Identify which cell holds the provided text, then report its (x, y) central coordinate. 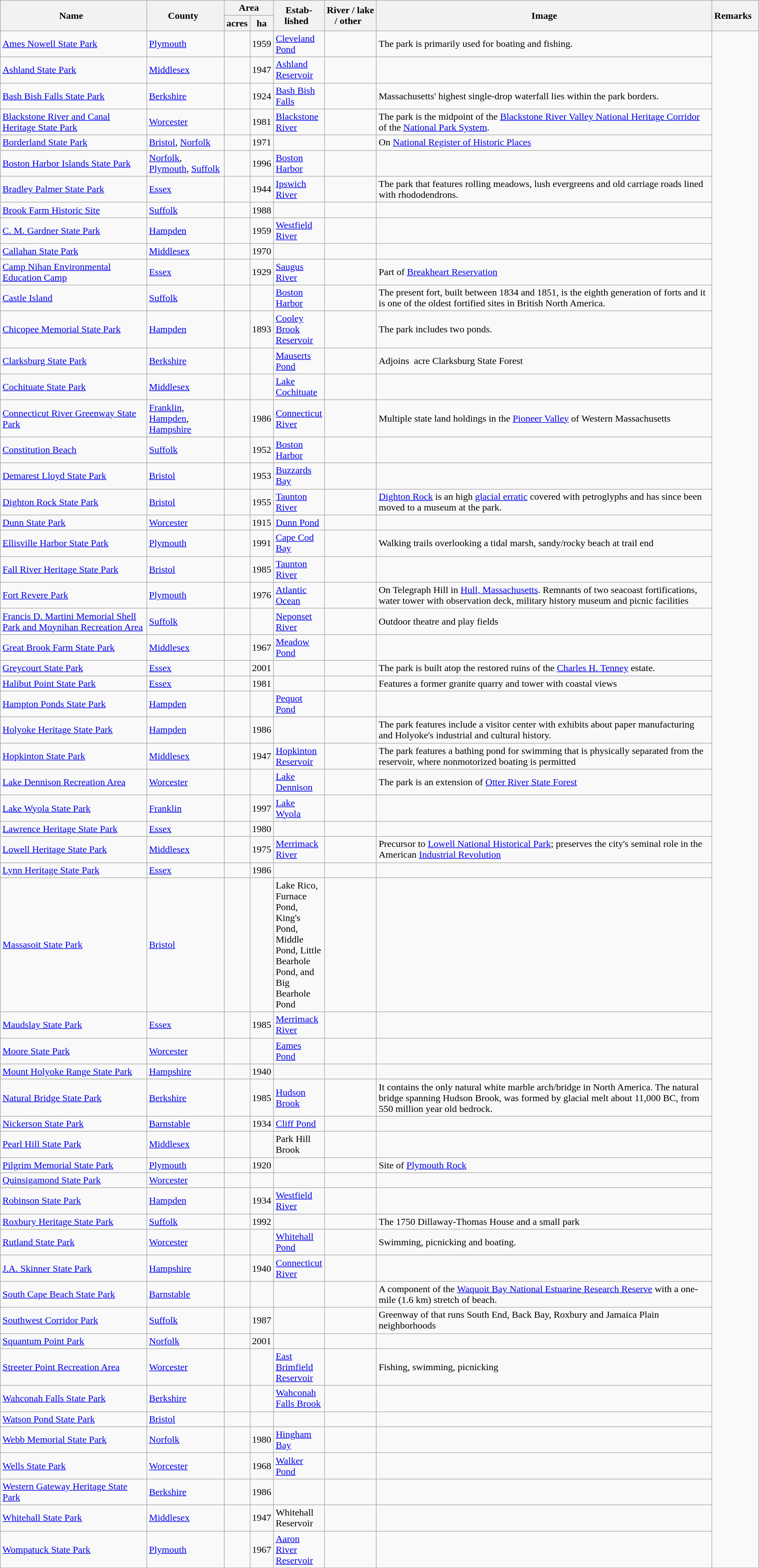
Western Gateway Heritage State Park (74, 1492)
Moore State Park (74, 1051)
Remarks (735, 16)
Lake Wyola State Park (74, 808)
Demarest Lloyd State Park (74, 476)
Eames Pond (299, 1051)
Nickerson State Park (74, 1124)
Lake Dennison (299, 782)
The park that features rolling meadows, lush evergreens and old carriage roads lined with rhododendrons. (544, 189)
Hopkinton State Park (74, 756)
The park is an extension of Otter River State Forest (544, 782)
Ames Nowell State Park (74, 44)
1915 (262, 523)
Pilgrim Memorial State Park (74, 1165)
Ashland State Park (74, 70)
ha (262, 23)
J.A. Skinner State Park (74, 1268)
Precursor to Lowell National Historical Park; preserves the city's seminal role in the American Industrial Revolution (544, 850)
Pequot Pond (299, 704)
Greycourt State Park (74, 668)
Wells State Park (74, 1465)
Mount Holyoke Range State Park (74, 1071)
Cooley Brook Reservoir (299, 330)
Holyoke Heritage State Park (74, 730)
Francis D. Martini Memorial Shell Park and Moynihan Recreation Area (74, 621)
1992 (262, 1222)
South Cape Beach State Park (74, 1294)
Dunn State Park (74, 523)
The 1750 Dillaway-Thomas House and a small park (544, 1222)
Ellisville Harbor State Park (74, 543)
Massachusetts' highest single-drop waterfall lies within the park borders. (544, 96)
Watson Pond State Park (74, 1419)
Neponset River (299, 621)
Clarksburg State Park (74, 361)
Franklin, Hampden, Hampshire (186, 418)
1976 (262, 595)
Part of Breakheart Reservation (544, 271)
Dighton Rock State Park (74, 502)
1970 (262, 251)
acres (237, 23)
Lake Cochituate (299, 387)
Squantum Point Park (74, 1341)
Whitehall State Park (74, 1518)
Lowell Heritage State Park (74, 850)
1924 (262, 96)
Lake Rico, Furnace Pond, King's Pond, Middle Pond, Little Bearhole Pond, and Big Bearhole Pond (299, 945)
Walking trails overlooking a tidal marsh, sandy/rocky beach at trail end (544, 543)
Saugus River (299, 271)
Park Hill Brook (299, 1144)
1952 (262, 450)
1987 (262, 1321)
Image (544, 16)
Site of Plymouth Rock (544, 1165)
River / lake / other (350, 16)
Roxbury Heritage State Park (74, 1222)
Buzzards Bay (299, 476)
Connecticut River Greenway State Park (74, 418)
Name (74, 16)
Bash Bish Falls State Park (74, 96)
1975 (262, 850)
Norfolk, Plymouth, Suffolk (186, 163)
Fishing, swimming, picnicking (544, 1367)
Adjoins acre Clarksburg State Forest (544, 361)
Meadow Pond (299, 647)
A component of the Waquoit Bay National Estuarine Research Reserve with a one-mile (1.6 km) stretch of beach. (544, 1294)
Webb Memorial State Park (74, 1440)
1988 (262, 210)
Whitehall Pond (299, 1242)
1991 (262, 543)
Hudson Brook (299, 1098)
Wompatuck State Park (74, 1550)
Halibut Point State Park (74, 683)
Blackstone River (299, 122)
Features a former granite quarry and tower with coastal views (544, 683)
1955 (262, 502)
Hingham Bay (299, 1440)
County (186, 16)
C. M. Gardner State Park (74, 231)
Robinson State Park (74, 1201)
The park is the midpoint of the Blackstone River Valley National Heritage Corridor of the National Park System. (544, 122)
Blackstone River and Canal Heritage State Park (74, 122)
Brook Farm Historic Site (74, 210)
Castle Island (74, 298)
Cleveland Pond (299, 44)
1893 (262, 330)
Outdoor theatre and play fields (544, 621)
East Brimfield Reservoir (299, 1367)
Lake Dennison Recreation Area (74, 782)
Hopkinton Reservoir (299, 756)
On National Register of Historic Places (544, 143)
1953 (262, 476)
Borderland State Park (74, 143)
The park features a bathing pond for swimming that is physically separated from the reservoir, where nonmotorized boating is permitted (544, 756)
Area (249, 8)
Lawrence Heritage State Park (74, 829)
1944 (262, 189)
1997 (262, 808)
Camp Nihan Environmental Education Camp (74, 271)
Constitution Beach (74, 450)
Cochituate State Park (74, 387)
Boston Harbor Islands State Park (74, 163)
Dunn Pond (299, 523)
Lake Wyola (299, 808)
Quinsigamond State Park (74, 1180)
Multiple state land holdings in the Pioneer Valley of Western Massachusetts (544, 418)
Mauserts Pond (299, 361)
Whitehall Reservoir (299, 1518)
Wahconah Falls State Park (74, 1398)
Cliff Pond (299, 1124)
Fort Revere Park (74, 595)
Lynn Heritage State Park (74, 870)
Rutland State Park (74, 1242)
Callahan State Park (74, 251)
Swimming, picnicking and boating. (544, 1242)
Southwest Corridor Park (74, 1321)
Fall River Heritage State Park (74, 569)
The park is built atop the restored ruins of the Charles H. Tenney estate. (544, 668)
Wahconah Falls Brook (299, 1398)
Pearl Hill State Park (74, 1144)
Aaron River Reservoir (299, 1550)
Chicopee Memorial State Park (74, 330)
Bristol, Norfolk (186, 143)
Ipswich River (299, 189)
Cape Cod Bay (299, 543)
Dighton Rock is an high glacial erratic covered with petroglyphs and has since been moved to a museum at the park. (544, 502)
1929 (262, 271)
Ashland Reservoir (299, 70)
Hampton Ponds State Park (74, 704)
1996 (262, 163)
Massasoit State Park (74, 945)
Great Brook Farm State Park (74, 647)
Franklin (186, 808)
Maudslay State Park (74, 1025)
1971 (262, 143)
The park is primarily used for boating and fishing. (544, 44)
The park includes two ponds. (544, 330)
Atlantic Ocean (299, 595)
Estab- lished (299, 16)
Bash Bish Falls (299, 96)
The park features include a visitor center with exhibits about paper manufacturing and Holyoke's industrial and cultural history. (544, 730)
Natural Bridge State Park (74, 1098)
1920 (262, 1165)
Bradley Palmer State Park (74, 189)
Greenway of that runs South End, Back Bay, Roxbury and Jamaica Plain neighborhoods (544, 1321)
1968 (262, 1465)
Streeter Point Recreation Area (74, 1367)
Walker Pond (299, 1465)
